Identify which cell holds the provided text, then report its (X, Y) central coordinate. 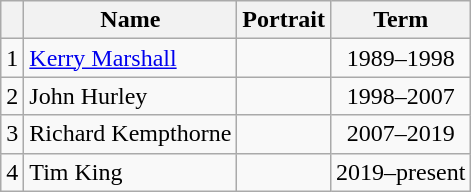
1989–1998 (400, 58)
Tim King (130, 172)
John Hurley (130, 96)
Term (400, 20)
1 (12, 58)
1998–2007 (400, 96)
3 (12, 134)
Name (130, 20)
4 (12, 172)
2 (12, 96)
Richard Kempthorne (130, 134)
2019–present (400, 172)
Portrait (284, 20)
2007–2019 (400, 134)
Kerry Marshall (130, 58)
